Scan for the cell matching the given text and deliver its [X, Y] coordinate at center. 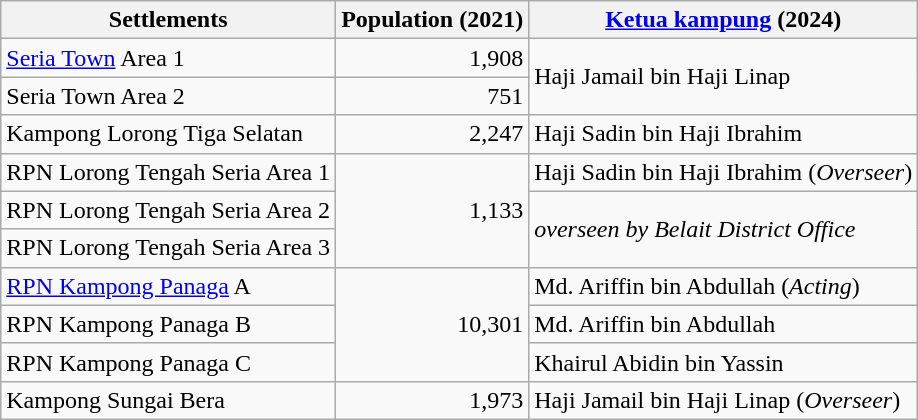
RPN Lorong Tengah Seria Area 3 [168, 248]
RPN Kampong Panaga C [168, 362]
751 [432, 96]
RPN Lorong Tengah Seria Area 2 [168, 210]
10,301 [432, 324]
Haji Sadin bin Haji Ibrahim (Overseer) [724, 172]
overseen by Belait District Office [724, 229]
Haji Jamail bin Haji Linap (Overseer) [724, 400]
Population (2021) [432, 20]
Kampong Sungai Bera [168, 400]
Md. Ariffin bin Abdullah [724, 324]
Seria Town Area 2 [168, 96]
Haji Jamail bin Haji Linap [724, 77]
1,973 [432, 400]
Settlements [168, 20]
1,133 [432, 210]
Haji Sadin bin Haji Ibrahim [724, 134]
2,247 [432, 134]
1,908 [432, 58]
Ketua kampung (2024) [724, 20]
Kampong Lorong Tiga Selatan [168, 134]
RPN Lorong Tengah Seria Area 1 [168, 172]
Khairul Abidin bin Yassin [724, 362]
RPN Kampong Panaga A [168, 286]
Md. Ariffin bin Abdullah (Acting) [724, 286]
Seria Town Area 1 [168, 58]
RPN Kampong Panaga B [168, 324]
